Extract the [x, y] coordinate from the center of the cell holding the provided text.  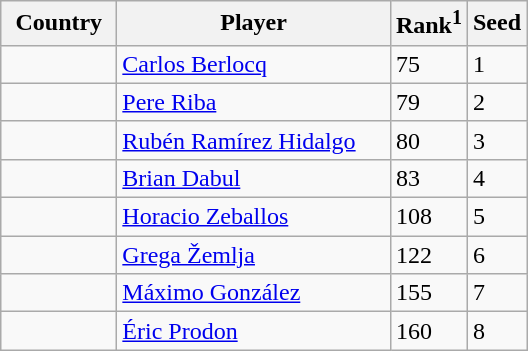
Rubén Ramírez Hidalgo [254, 140]
7 [496, 293]
75 [428, 64]
Horacio Zeballos [254, 217]
3 [496, 140]
Máximo González [254, 293]
Country [59, 24]
Brian Dabul [254, 178]
Pere Riba [254, 102]
6 [496, 255]
Éric Prodon [254, 331]
Grega Žemlja [254, 255]
155 [428, 293]
122 [428, 255]
8 [496, 331]
1 [496, 64]
83 [428, 178]
Player [254, 24]
Rank1 [428, 24]
80 [428, 140]
79 [428, 102]
Seed [496, 24]
4 [496, 178]
5 [496, 217]
2 [496, 102]
Carlos Berlocq [254, 64]
160 [428, 331]
108 [428, 217]
